Identify which cell holds the provided text, then report its (X, Y) central coordinate. 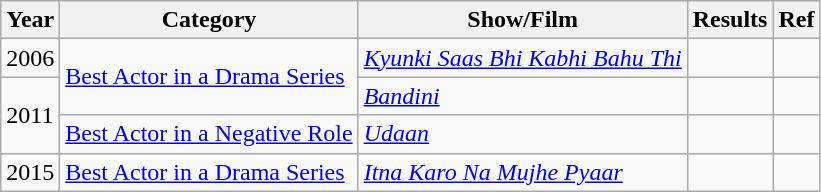
Category (209, 20)
2015 (30, 172)
Best Actor in a Negative Role (209, 134)
2006 (30, 58)
Itna Karo Na Mujhe Pyaar (522, 172)
Bandini (522, 96)
Kyunki Saas Bhi Kabhi Bahu Thi (522, 58)
Ref (796, 20)
Udaan (522, 134)
Year (30, 20)
Show/Film (522, 20)
Results (730, 20)
2011 (30, 115)
